Search for the cell housing the specified text and yield its (x, y) center coordinate. 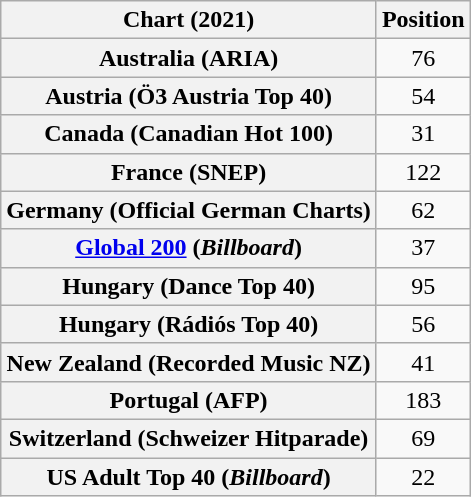
54 (423, 96)
37 (423, 248)
69 (423, 438)
New Zealand (Recorded Music NZ) (189, 362)
183 (423, 400)
Canada (Canadian Hot 100) (189, 134)
56 (423, 324)
Hungary (Dance Top 40) (189, 286)
Germany (Official German Charts) (189, 210)
62 (423, 210)
122 (423, 172)
95 (423, 286)
France (SNEP) (189, 172)
Australia (ARIA) (189, 58)
Chart (2021) (189, 20)
Portugal (AFP) (189, 400)
31 (423, 134)
Position (423, 20)
Hungary (Rádiós Top 40) (189, 324)
Global 200 (Billboard) (189, 248)
76 (423, 58)
22 (423, 477)
41 (423, 362)
Switzerland (Schweizer Hitparade) (189, 438)
Austria (Ö3 Austria Top 40) (189, 96)
US Adult Top 40 (Billboard) (189, 477)
